Extract the [x, y] coordinate from the center of the cell holding the provided text.  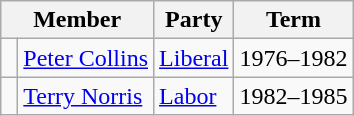
1982–1985 [294, 96]
Term [294, 20]
Labor [194, 96]
1976–1982 [294, 58]
Member [78, 20]
Terry Norris [86, 96]
Liberal [194, 58]
Peter Collins [86, 58]
Party [194, 20]
